Identify which cell holds the provided text, then report its (x, y) central coordinate. 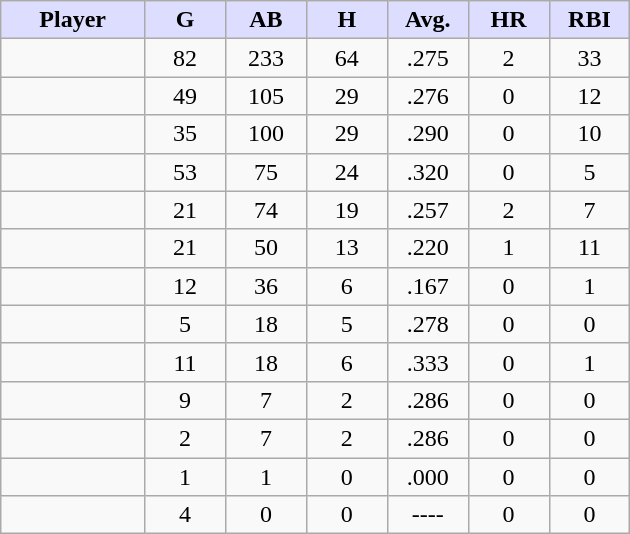
G (186, 20)
13 (346, 248)
.257 (428, 210)
4 (186, 515)
.290 (428, 134)
74 (266, 210)
.000 (428, 477)
35 (186, 134)
53 (186, 172)
105 (266, 96)
100 (266, 134)
33 (590, 58)
24 (346, 172)
H (346, 20)
64 (346, 58)
.333 (428, 362)
36 (266, 286)
.167 (428, 286)
Avg. (428, 20)
Player (73, 20)
9 (186, 400)
HR (508, 20)
.220 (428, 248)
233 (266, 58)
RBI (590, 20)
10 (590, 134)
49 (186, 96)
.275 (428, 58)
.278 (428, 324)
75 (266, 172)
19 (346, 210)
AB (266, 20)
82 (186, 58)
.276 (428, 96)
50 (266, 248)
.320 (428, 172)
---- (428, 515)
